Return (X, Y) of the center of cell containing provided text 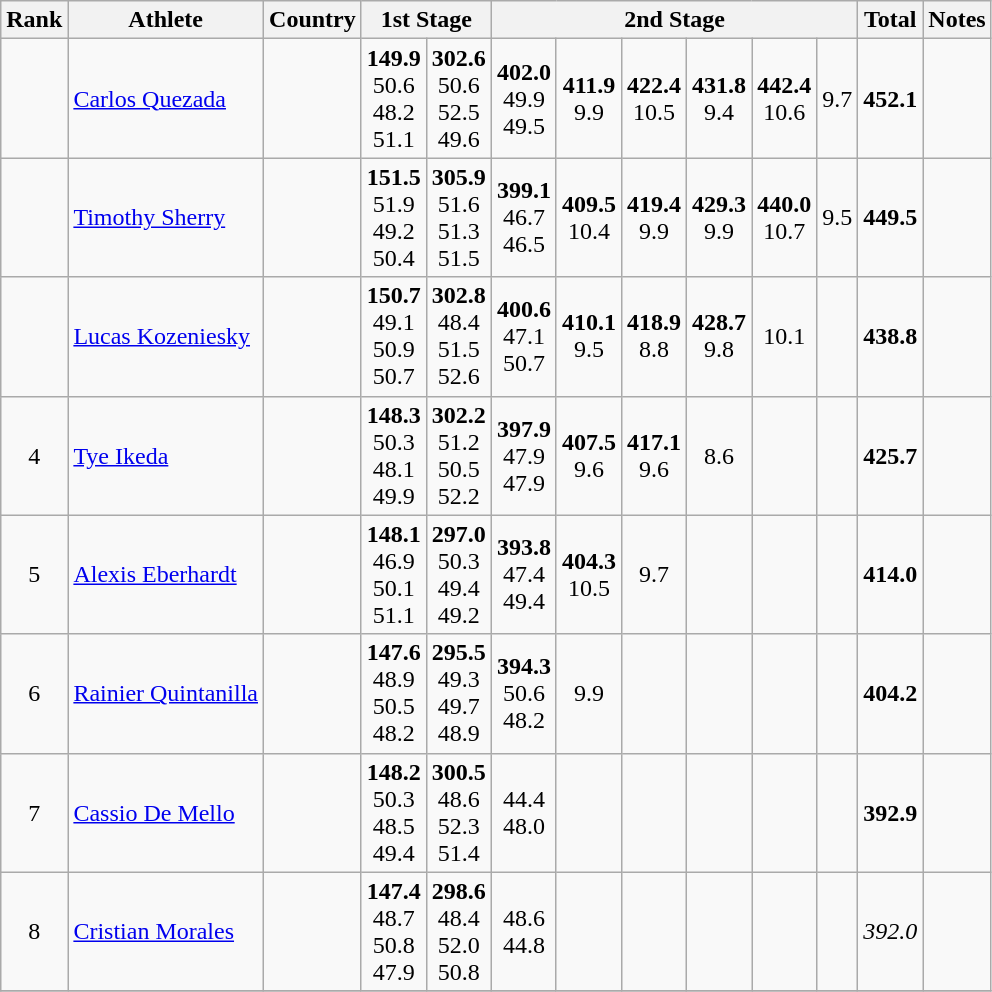
Country (313, 20)
8.6 (720, 456)
410.19.5 (588, 336)
148.350.348.149.9 (394, 456)
10.1 (784, 336)
404.2 (890, 694)
411.99.9 (588, 98)
9.9 (588, 694)
305.951.651.351.5 (458, 218)
300.548.652.351.4 (458, 812)
8 (34, 932)
422.410.5 (654, 98)
392.0 (890, 932)
5 (34, 574)
9.5 (838, 218)
404.310.5 (588, 574)
147.448.750.847.9 (394, 932)
Rainier Quintanilla (166, 694)
418.98.8 (654, 336)
Alexis Eberhardt (166, 574)
428.79.8 (720, 336)
48.644.8 (524, 932)
425.7 (890, 456)
302.251.250.552.2 (458, 456)
Athlete (166, 20)
442.410.6 (784, 98)
414.0 (890, 574)
400.647.150.7 (524, 336)
149.950.648.251.1 (394, 98)
Total (890, 20)
407.59.6 (588, 456)
151.551.949.250.4 (394, 218)
2nd Stage (674, 20)
Tye Ikeda (166, 456)
449.5 (890, 218)
4 (34, 456)
147.648.950.548.2 (394, 694)
6 (34, 694)
298.648.452.050.8 (458, 932)
452.1 (890, 98)
302.650.652.549.6 (458, 98)
399.146.746.5 (524, 218)
44.448.0 (524, 812)
419.49.9 (654, 218)
394.350.648.2 (524, 694)
393.847.449.4 (524, 574)
148.250.348.549.4 (394, 812)
302.848.451.552.6 (458, 336)
397.947.947.9 (524, 456)
297.050.349.449.2 (458, 574)
Notes (957, 20)
402.049.949.5 (524, 98)
440.010.7 (784, 218)
Rank (34, 20)
431.89.4 (720, 98)
392.9 (890, 812)
417.19.6 (654, 456)
1st Stage (426, 20)
Cristian Morales (166, 932)
Timothy Sherry (166, 218)
150.749.150.950.7 (394, 336)
295.549.349.748.9 (458, 694)
Lucas Kozeniesky (166, 336)
409.510.4 (588, 218)
438.8 (890, 336)
Cassio De Mello (166, 812)
148.146.950.151.1 (394, 574)
429.39.9 (720, 218)
7 (34, 812)
Carlos Quezada (166, 98)
